Return the (x, y) coordinate for the center point of the cell that contains the specified text.  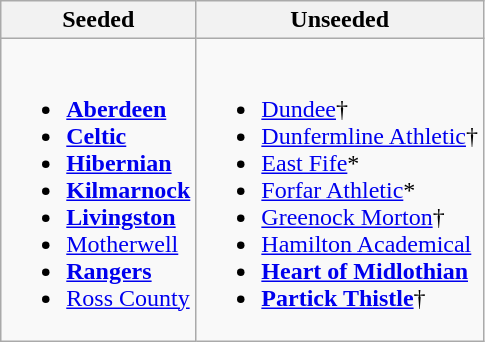
AberdeenCelticHibernianKilmarnockLivingstonMotherwellRangersRoss County (98, 190)
Dundee†Dunfermline Athletic†East Fife*Forfar Athletic*Greenock Morton†Hamilton AcademicalHeart of MidlothianPartick Thistle† (340, 190)
Seeded (98, 20)
Unseeded (340, 20)
